Detect which cell encompasses the target text, then output its [X, Y] center coordinate. 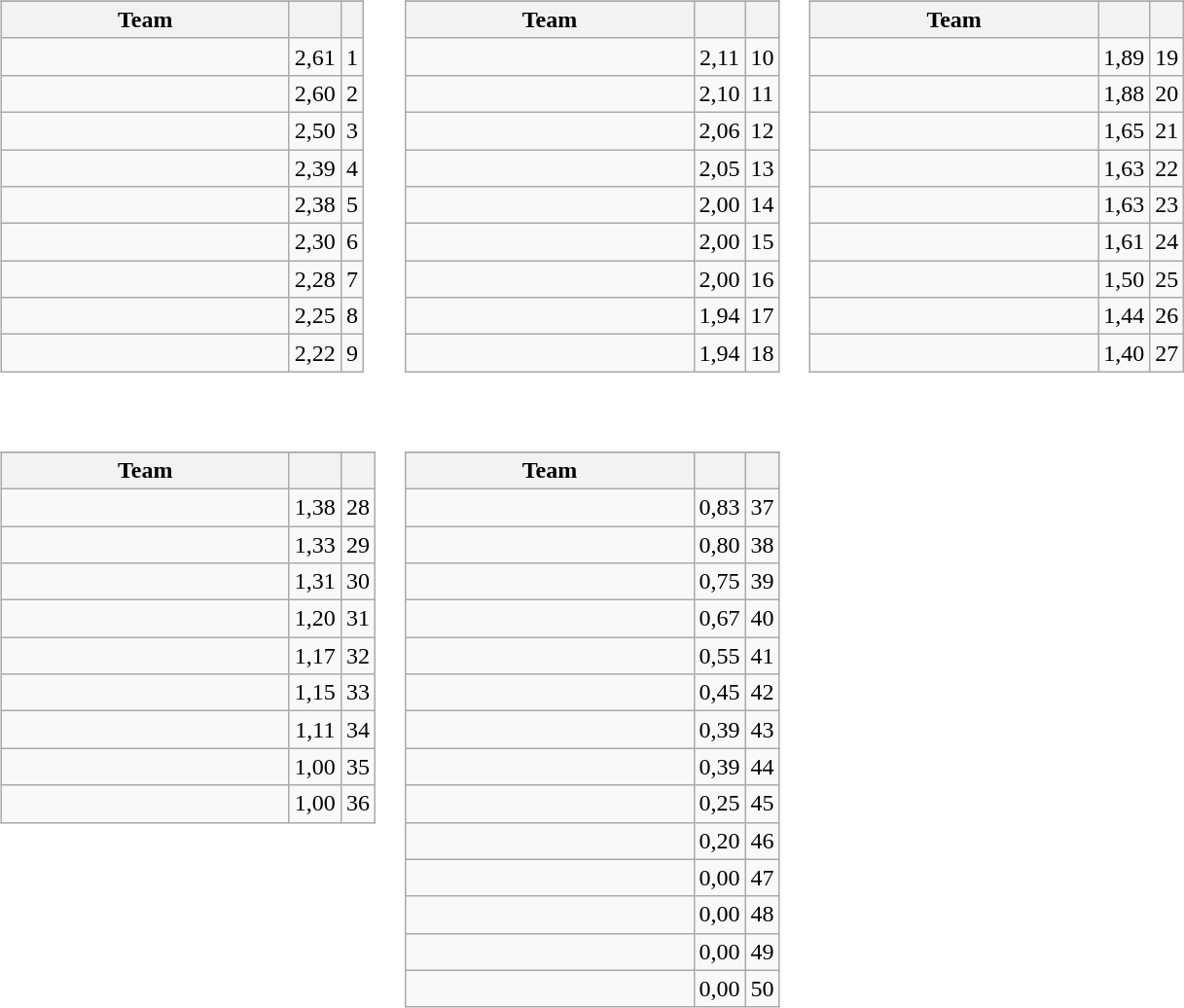
2,50 [315, 130]
39 [763, 582]
1,44 [1125, 316]
6 [352, 242]
38 [763, 544]
14 [763, 205]
29 [358, 544]
36 [358, 804]
23 [1167, 205]
2,30 [315, 242]
4 [352, 168]
50 [763, 989]
1,61 [1125, 242]
20 [1167, 93]
2,25 [315, 316]
1 [352, 56]
2,06 [720, 130]
12 [763, 130]
2,28 [315, 279]
16 [763, 279]
34 [358, 730]
8 [352, 316]
1,33 [315, 544]
10 [763, 56]
1,40 [1125, 353]
30 [358, 582]
32 [358, 656]
7 [352, 279]
2,61 [315, 56]
2,38 [315, 205]
2,39 [315, 168]
0,75 [720, 582]
1,11 [315, 730]
1,89 [1125, 56]
22 [1167, 168]
13 [763, 168]
2,05 [720, 168]
2,22 [315, 353]
0,55 [720, 656]
37 [763, 507]
44 [763, 767]
31 [358, 619]
0,20 [720, 841]
0,67 [720, 619]
41 [763, 656]
9 [352, 353]
21 [1167, 130]
11 [763, 93]
43 [763, 730]
26 [1167, 316]
0,83 [720, 507]
1,17 [315, 656]
49 [763, 952]
0,25 [720, 804]
2 [352, 93]
28 [358, 507]
1,50 [1125, 279]
1,15 [315, 693]
17 [763, 316]
5 [352, 205]
42 [763, 693]
46 [763, 841]
35 [358, 767]
0,80 [720, 544]
45 [763, 804]
2,10 [720, 93]
2,60 [315, 93]
1,88 [1125, 93]
3 [352, 130]
2,11 [720, 56]
1,31 [315, 582]
27 [1167, 353]
0,45 [720, 693]
24 [1167, 242]
1,38 [315, 507]
19 [1167, 56]
40 [763, 619]
15 [763, 242]
48 [763, 915]
47 [763, 878]
33 [358, 693]
18 [763, 353]
25 [1167, 279]
1,20 [315, 619]
1,65 [1125, 130]
